Return the (X, Y) coordinate for the center point of the cell that contains the specified text.  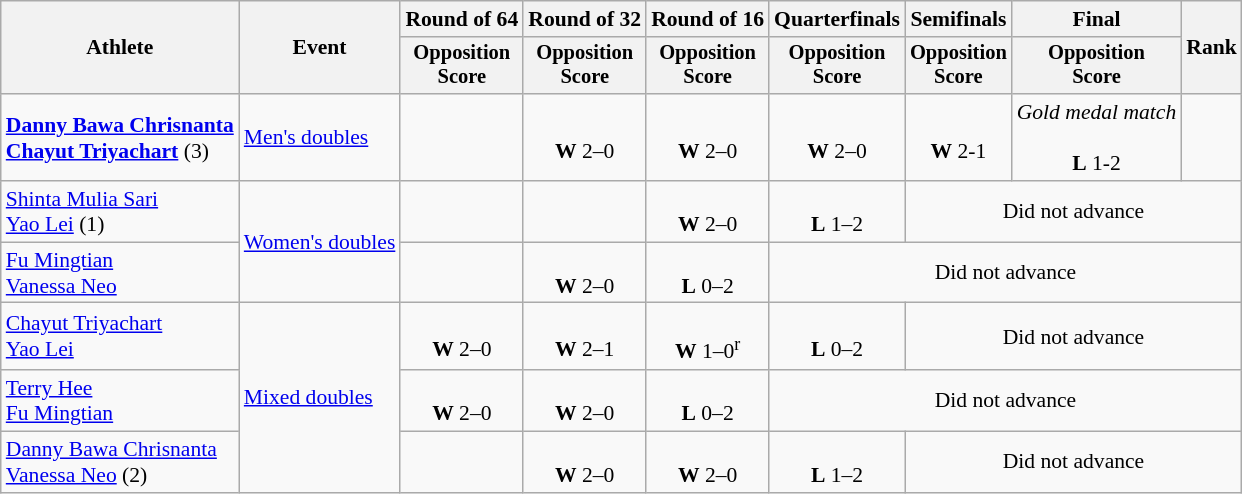
W 2–1 (584, 336)
Danny Bawa ChrisnantaChayut Triyachart (3) (120, 138)
Final (1097, 19)
Danny Bawa ChrisnantaVanessa Neo (2) (120, 462)
W 2-1 (958, 138)
Mixed doubles (320, 398)
Terry HeeFu Mingtian (120, 400)
Men's doubles (320, 138)
Rank (1212, 48)
Chayut TriyachartYao Lei (120, 336)
Quarterfinals (837, 19)
Round of 64 (462, 19)
Gold medal matchL 1-2 (1097, 138)
Women's doubles (320, 242)
Shinta Mulia SariYao Lei (1) (120, 212)
Fu MingtianVanessa Neo (120, 272)
Round of 32 (584, 19)
Event (320, 48)
Athlete (120, 48)
W 1–0r (708, 336)
Round of 16 (708, 19)
Semifinals (958, 19)
